Determine the (X, Y) coordinate at the center of the cell enclosing the given text.  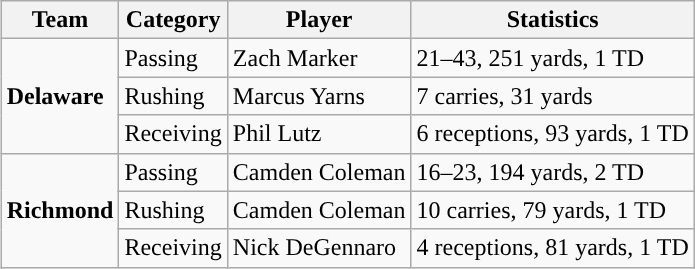
7 carries, 31 yards (552, 96)
Delaware (60, 96)
21–43, 251 yards, 1 TD (552, 58)
Marcus Yarns (319, 96)
Phil Lutz (319, 134)
Statistics (552, 20)
Team (60, 20)
16–23, 194 yards, 2 TD (552, 172)
Player (319, 20)
Zach Marker (319, 58)
Category (173, 20)
6 receptions, 93 yards, 1 TD (552, 134)
4 receptions, 81 yards, 1 TD (552, 248)
Nick DeGennaro (319, 248)
Richmond (60, 210)
10 carries, 79 yards, 1 TD (552, 210)
